Determine the (X, Y) coordinate at the center of the cell enclosing the given text.  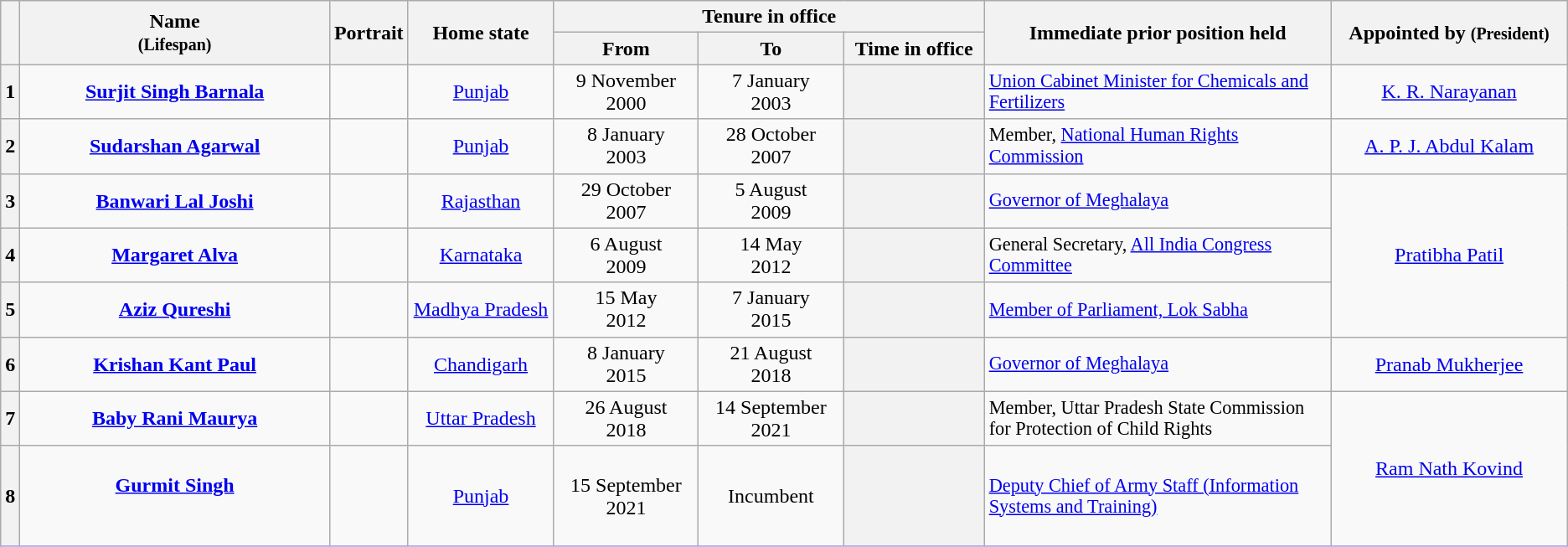
Time in office (915, 49)
5 August2009 (771, 201)
Appointed by (President) (1449, 33)
Aziz Qureshi (175, 310)
15 September2021 (627, 496)
Rajasthan (481, 201)
Pranab Mukherjee (1449, 364)
A. P. J. Abdul Kalam (1449, 146)
To (771, 49)
Union Cabinet Minister for Chemicals and Fertilizers (1158, 92)
Ram Nath Kovind (1449, 468)
1 (10, 92)
Gurmit Singh (175, 496)
From (627, 49)
7 January2015 (771, 310)
Chandigarh (481, 364)
Margaret Alva (175, 255)
Deputy Chief of Army Staff (Information Systems and Training) (1158, 496)
Incumbent (771, 496)
6 (10, 364)
Portrait (369, 33)
Surjit Singh Barnala (175, 92)
7 (10, 419)
Sudarshan Agarwal (175, 146)
4 (10, 255)
Name(Lifespan) (175, 33)
28 October2007 (771, 146)
8 January2015 (627, 364)
Member of Parliament, Lok Sabha (1158, 310)
Banwari Lal Joshi (175, 201)
Member, Uttar Pradesh State Commission for Protection of Child Rights (1158, 419)
Baby Rani Maurya (175, 419)
General Secretary, All India Congress Committee (1158, 255)
Member, National Human Rights Commission (1158, 146)
Uttar Pradesh (481, 419)
Tenure in office (769, 17)
14 September2021 (771, 419)
Krishan Kant Paul (175, 364)
26 August2018 (627, 419)
14 May2012 (771, 255)
15 May2012 (627, 310)
Home state (481, 33)
21 August2018 (771, 364)
Karnataka (481, 255)
8 January2003 (627, 146)
Madhya Pradesh (481, 310)
Immediate prior position held (1158, 33)
K. R. Narayanan (1449, 92)
2 (10, 146)
9 November2000 (627, 92)
Pratibha Patil (1449, 255)
5 (10, 310)
8 (10, 496)
29 October2007 (627, 201)
6 August2009 (627, 255)
7 January2003 (771, 92)
3 (10, 201)
